Detect which cell encompasses the target text, then output its [x, y] center coordinate. 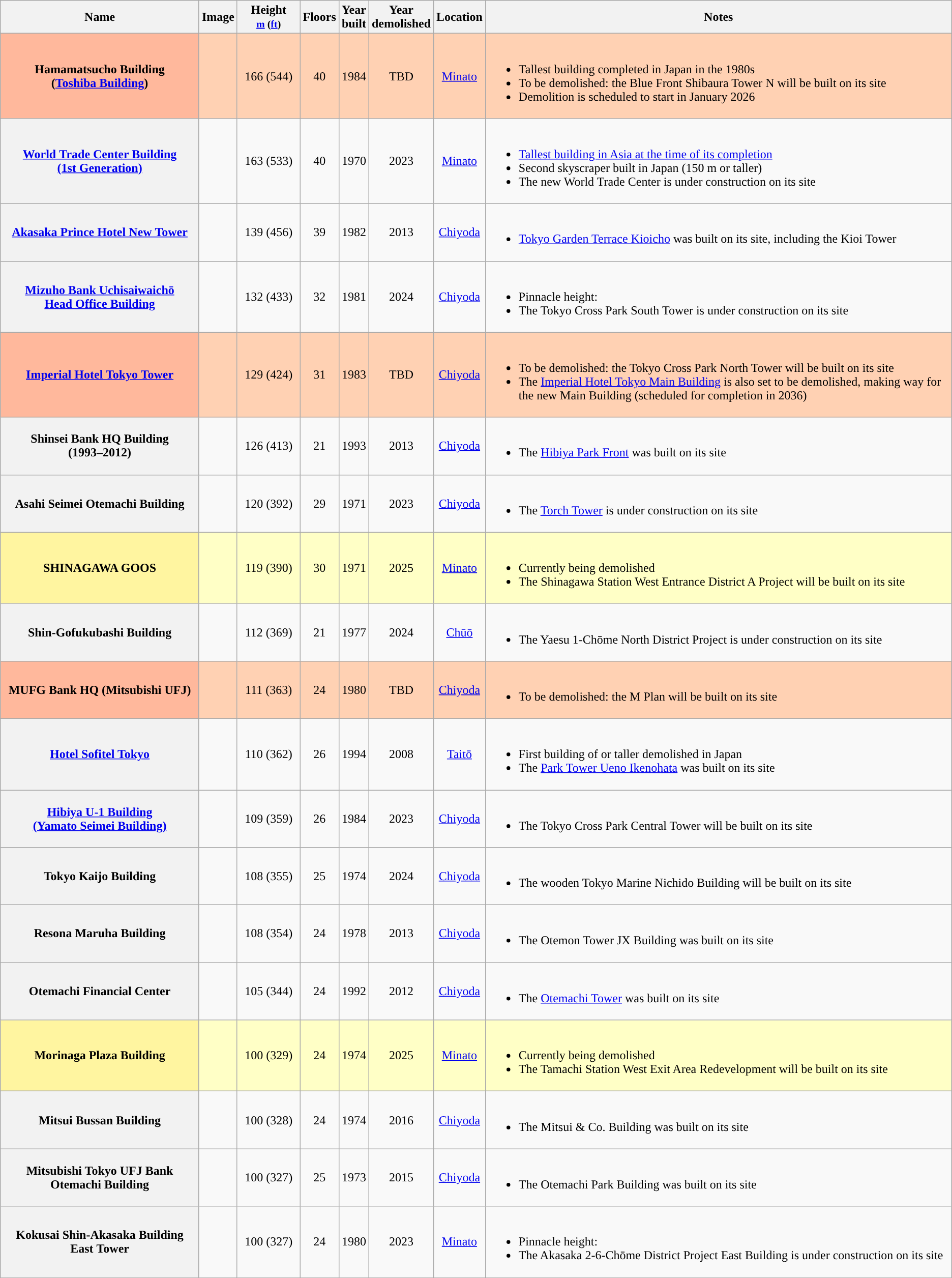
Location [460, 17]
109 (359) [269, 818]
108 (355) [269, 876]
Tokyo Garden Terrace Kioicho was built on its site, including the Kioi Tower [718, 232]
100 (329) [269, 1056]
The wooden Tokyo Marine Nichido Building will be built on its site [718, 876]
2015 [401, 1177]
Chūō [460, 632]
Hibiya U-1 Building (Yamato Seimei Building) [100, 818]
2012 [401, 991]
The Otemachi Tower was built on its site [718, 991]
MUFG Bank HQ (Mitsubishi UFJ) [100, 690]
The Otemon Tower JX Building was built on its site [718, 934]
To be demolished: the M Plan will be built on its site [718, 690]
Image [218, 17]
Currently being demolishedThe Shinagawa Station West Entrance District A Project will be built on its site [718, 568]
Pinnacle height: The Tokyo Cross Park South Tower is under construction on its site [718, 297]
World Trade Center Building (1st Generation) [100, 161]
The Yaesu 1-Chōme North District Project is under construction on its site [718, 632]
Resona Maruha Building [100, 934]
First building of or taller demolished in JapanThe Park Tower Ueno Ikenohata was built on its site [718, 754]
105 (344) [269, 991]
110 (362) [269, 754]
The Torch Tower is under construction on its site [718, 504]
119 (390) [269, 568]
1978 [354, 934]
Shin-Gofukubashi Building [100, 632]
1977 [354, 632]
Yeardemolished [401, 17]
Notes [718, 17]
SHINAGAWA GOOS [100, 568]
Kokusai Shin-Akasaka Building East Tower [100, 1242]
Tokyo Kaijo Building [100, 876]
2008 [401, 754]
Mitsui Bussan Building [100, 1120]
166 (544) [269, 76]
1993 [354, 446]
112 (369) [269, 632]
108 (354) [269, 934]
Name [100, 17]
Akasaka Prince Hotel New Tower [100, 232]
Yearbuilt [354, 17]
1973 [354, 1177]
Hamamatsucho Building (Toshiba Building) [100, 76]
29 [319, 504]
Floors [319, 17]
Mizuho Bank Uchisaiwaichō Head Office Building [100, 297]
132 (433) [269, 297]
Heightm (ft) [269, 17]
1992 [354, 991]
139 (456) [269, 232]
1983 [354, 374]
39 [319, 232]
Asahi Seimei Otemachi Building [100, 504]
Hotel Sofitel Tokyo [100, 754]
1982 [354, 232]
Mitsubishi Tokyo UFJ Bank Otemachi Building [100, 1177]
Pinnacle height: The Akasaka 2-6-Chōme District Project East Building is under construction on its site [718, 1242]
32 [319, 297]
Otemachi Financial Center [100, 991]
1970 [354, 161]
Currently being demolishedThe Tamachi Station West Exit Area Redevelopment will be built on its site [718, 1056]
Shinsei Bank HQ Building (1993–2012) [100, 446]
31 [319, 374]
Morinaga Plaza Building [100, 1056]
163 (533) [269, 161]
129 (424) [269, 374]
1981 [354, 297]
120 (392) [269, 504]
The Hibiya Park Front was built on its site [718, 446]
111 (363) [269, 690]
30 [319, 568]
The Tokyo Cross Park Central Tower will be built on its site [718, 818]
Taitō [460, 754]
2016 [401, 1120]
126 (413) [269, 446]
The Otemachi Park Building was built on its site [718, 1177]
100 (328) [269, 1120]
The Mitsui & Co. Building was built on its site [718, 1120]
Imperial Hotel Tokyo Tower [100, 374]
1994 [354, 754]
